Output the [x, y] coordinate of the center of the cell containing the given text.  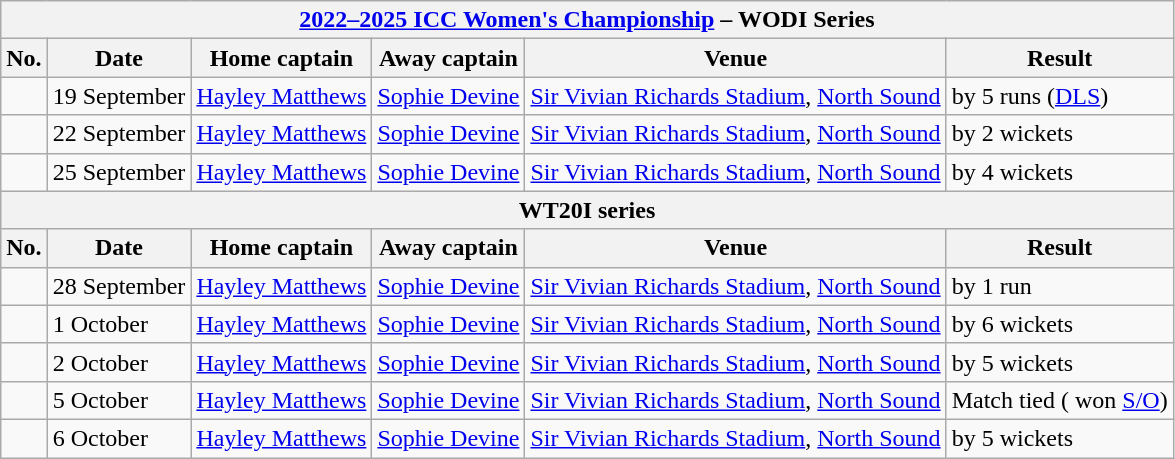
28 September [119, 286]
5 October [119, 400]
25 September [119, 172]
22 September [119, 134]
2 October [119, 362]
2022–2025 ICC Women's Championship – WODI Series [587, 20]
WT20I series [587, 210]
by 1 run [1060, 286]
6 October [119, 438]
19 September [119, 96]
by 6 wickets [1060, 324]
Match tied ( won S/O) [1060, 400]
by 4 wickets [1060, 172]
1 October [119, 324]
by 2 wickets [1060, 134]
by 5 runs (DLS) [1060, 96]
